Output the (X, Y) coordinate of the center of the cell containing the given text.  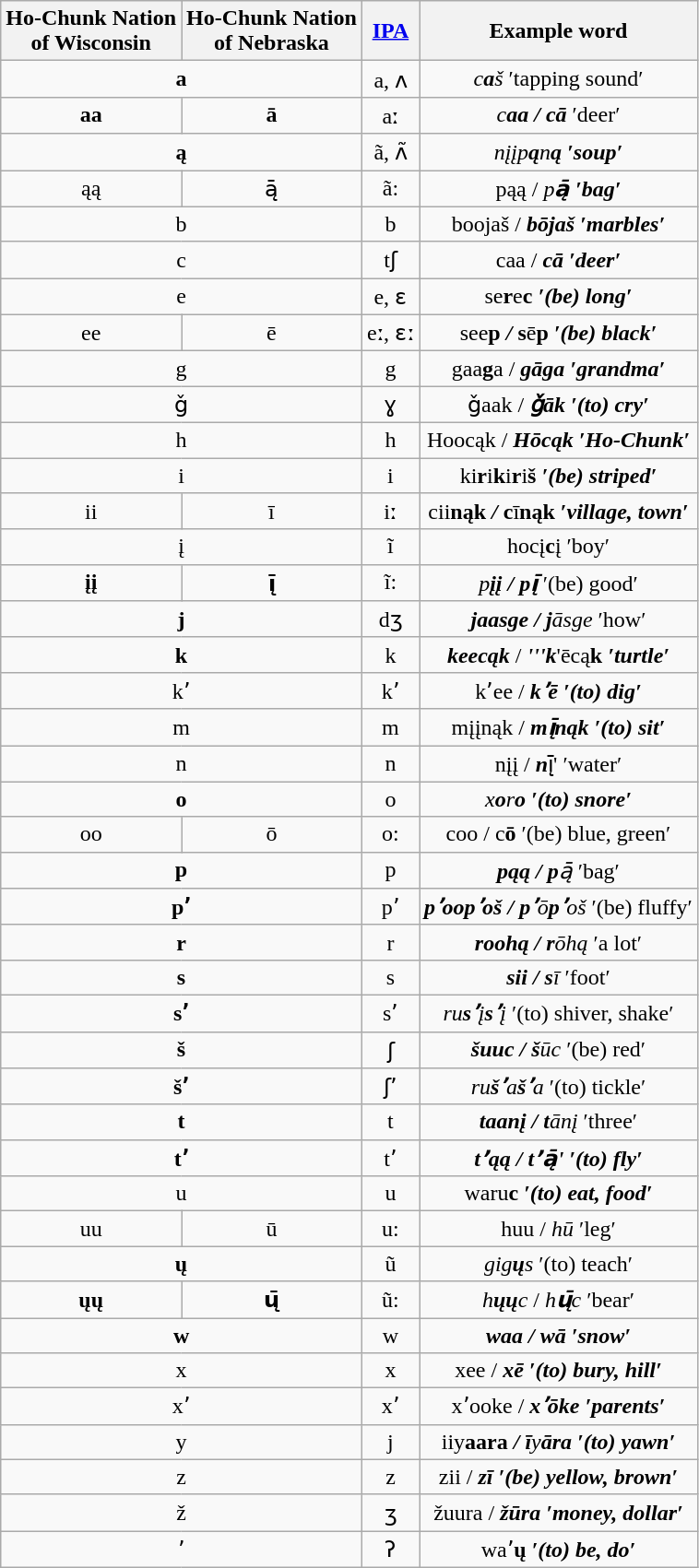
gigųs ′(to) teach′ (559, 1264)
ee (91, 333)
š (182, 1050)
huu / hū ′leg′ (559, 1229)
pįį / pį̄ ′(be) good′ (559, 583)
waruc ′(to) eat, food′ (559, 1194)
ǧaak / ǧāk ′(to) cry′ (559, 405)
ã: (390, 188)
IPA (390, 31)
Ho-Chunk Nationof Nebraska (272, 31)
ʒ (390, 1513)
c (182, 260)
Example word (559, 31)
aa (91, 115)
ų (182, 1264)
ʼ (182, 1550)
a, ʌ (390, 79)
nįįpąną ′soup′ (559, 152)
mįįnąk / mį̄nąk ′(to) sit′ (559, 727)
taanį / tānį ′three′ (559, 1122)
ii (91, 512)
aː (390, 115)
dʒ (390, 619)
Hoocąk / Hōcąk ′Ho-Chunk′ (559, 440)
ž (182, 1513)
iiyaara / īyāra ′(to) yawn′ (559, 1442)
eː, ɛː (390, 333)
a (182, 79)
Ho-Chunk Nationof Wisconsin (91, 31)
seep / sēp ′(be) black′ (559, 333)
u: (390, 1229)
gaaga / gāga ′grandma′ (559, 369)
rusʼįsʼį ′(to) shiver, shake′ (559, 1013)
oo (91, 834)
boojaš / bōjaš ′marbles′ (559, 224)
rušʼašʼa ′(to) tickle′ (559, 1087)
jaasge / jāsge ′how′ (559, 619)
e, ɛ (390, 297)
ciinąk / cīnąk ′village, town′ (559, 512)
xee / xē ′(to) bury, hill′ (559, 1371)
kirikiriš ′(be) striped′ (559, 475)
keecąk / '''k'ēcąk ′turtle′ (559, 654)
į̄ (272, 583)
waa / wā ′snow′ (559, 1336)
ĩ: (390, 583)
ąą (91, 188)
tʃ (390, 260)
žuura / žūra ′money, dollar′ (559, 1513)
o: (390, 834)
coo / cō ′(be) blue, green′ (559, 834)
waʼų ′(to) be, do′ (559, 1550)
sii / sī ′foot′ (559, 977)
ī (272, 512)
zii / zī ′(be) yellow, brown′ (559, 1477)
ą̄ (272, 188)
ē (272, 333)
ʃ (390, 1050)
uu (91, 1229)
xoro ′(to) snore′ (559, 799)
ųų (91, 1300)
tʼąą / tʼą̄' ′(to) fly′ (559, 1158)
ʃʼ (390, 1087)
hųųc / hų̄c ′bear′ (559, 1300)
šuuc / šūc ′(be) red′ (559, 1050)
kʼee / kʼē ′(to) dig′ (559, 690)
e (182, 297)
y (182, 1442)
ū (272, 1229)
xʼooke / xʼōke ′parents′ (559, 1407)
caš ′tapping sound′ (559, 79)
ų̄ (272, 1300)
pʼoopʼoš / pʼōpʼoš ′(be) fluffy′ (559, 907)
roohą / rōhą ′a lot′ (559, 942)
ą (182, 152)
šʼ (182, 1087)
ā (272, 115)
ɣ (390, 405)
serec ′(be) long′ (559, 297)
nįį / nį̄' ′water′ (559, 763)
ō (272, 834)
ã, ʌ̃ (390, 152)
įį (91, 583)
hocįcį ′boy′ (559, 547)
ʔ (390, 1550)
ũ: (390, 1300)
į (182, 547)
ǧ (182, 405)
iː (390, 512)
ũ (390, 1264)
ĩ (390, 547)
